Find where the given text appears and provide that cell's center as [X, Y] coordinate. 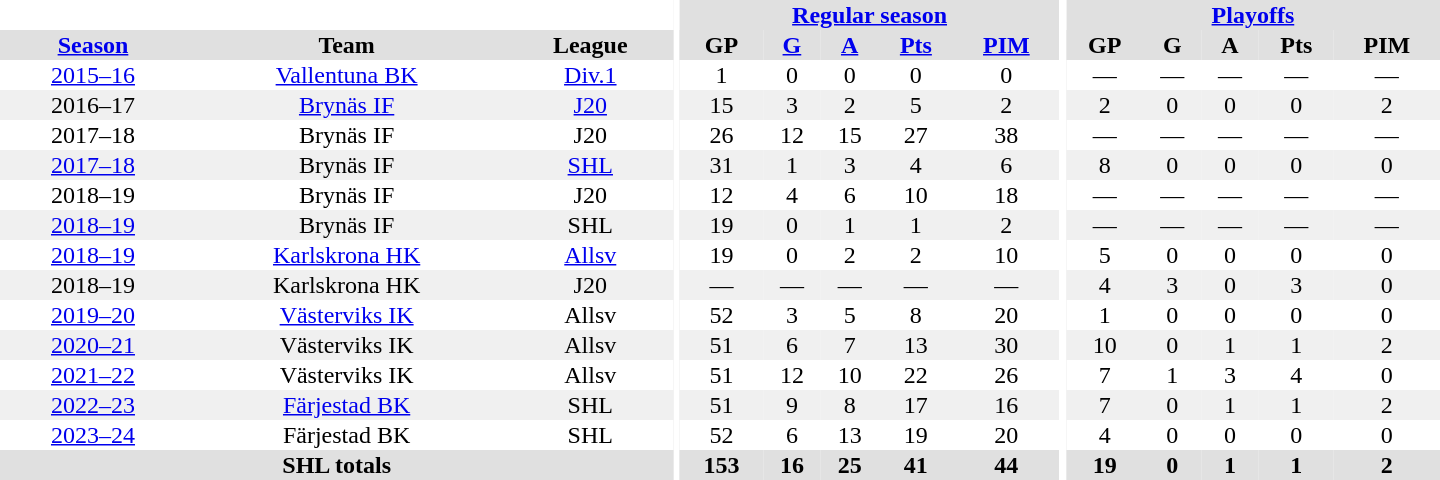
25 [850, 465]
17 [916, 405]
Season [93, 45]
Vallentuna BK [346, 75]
22 [916, 375]
2021–22 [93, 375]
2019–20 [93, 315]
41 [916, 465]
Playoffs [1253, 15]
9 [792, 405]
2020–21 [93, 345]
18 [1006, 195]
30 [1006, 345]
League [590, 45]
Regular season [870, 15]
2015–16 [93, 75]
153 [722, 465]
44 [1006, 465]
SHL totals [336, 465]
27 [916, 135]
2023–24 [93, 435]
2016–17 [93, 105]
31 [722, 165]
2022–23 [93, 405]
38 [1006, 135]
Team [346, 45]
Div.1 [590, 75]
